Extract the [x, y] coordinate from the center of the cell holding the provided text.  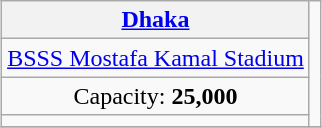
BSSS Mostafa Kamal Stadium [156, 58]
Dhaka [156, 20]
Capacity: 25,000 [156, 96]
